Scan for the cell matching the given text and deliver its [x, y] coordinate at center. 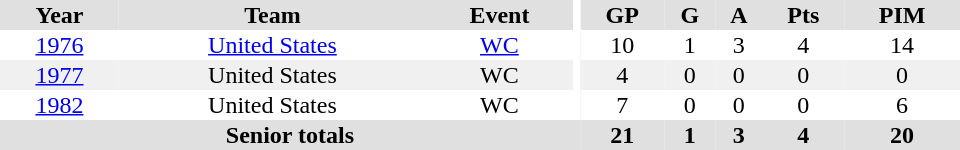
A [738, 15]
1977 [60, 75]
Pts [804, 15]
6 [902, 105]
14 [902, 45]
1982 [60, 105]
7 [622, 105]
GP [622, 15]
Senior totals [290, 135]
G [690, 15]
20 [902, 135]
1976 [60, 45]
10 [622, 45]
Year [60, 15]
21 [622, 135]
Team [272, 15]
Event [500, 15]
PIM [902, 15]
